Scan for the cell matching the given text and deliver its (X, Y) coordinate at center. 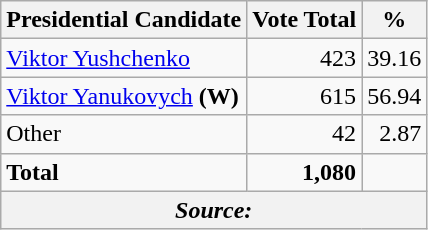
% (394, 20)
Total (124, 172)
Vote Total (304, 20)
Source: (214, 210)
42 (304, 134)
39.16 (394, 58)
Other (124, 134)
Viktor Yanukovych (W) (124, 96)
615 (304, 96)
423 (304, 58)
Presidential Candidate (124, 20)
Viktor Yushchenko (124, 58)
2.87 (394, 134)
1,080 (304, 172)
56.94 (394, 96)
